Determine the [x, y] coordinate at the center of the cell enclosing the given text.  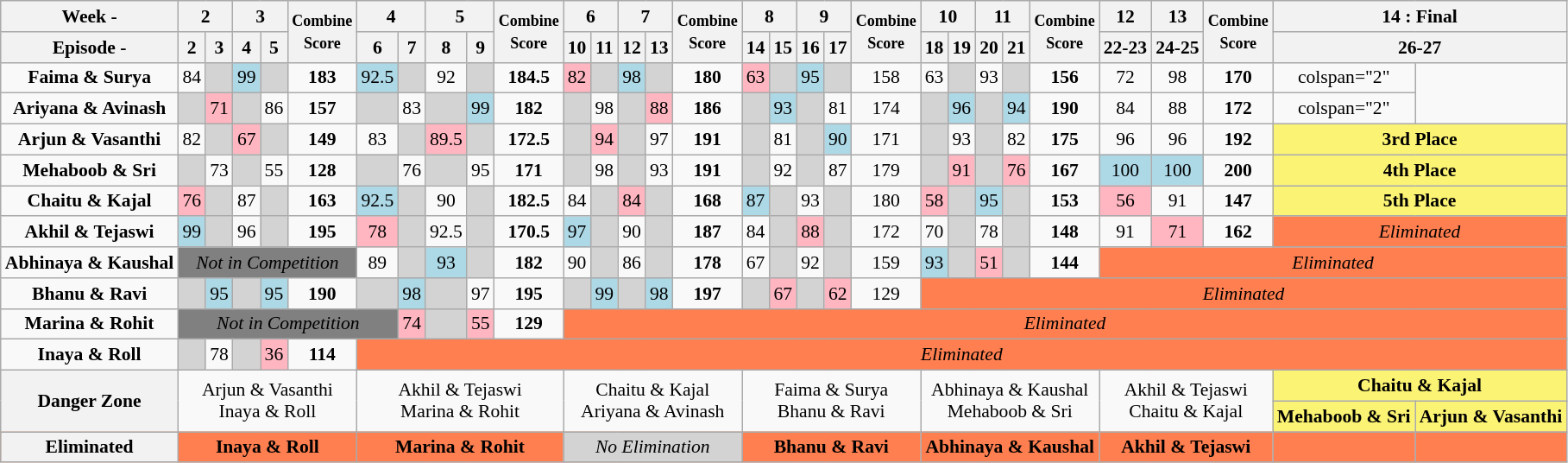
56 [1125, 201]
186 [708, 109]
14 : Final [1420, 16]
89 [377, 263]
163 [322, 201]
158 [886, 78]
73 [219, 170]
15 [783, 48]
175 [1065, 140]
74 [412, 324]
179 [886, 170]
183 [322, 78]
16 [810, 48]
20 [989, 48]
153 [1065, 201]
156 [1065, 78]
167 [1065, 170]
200 [1238, 170]
Abhinaya & KaushalMehaboob & Sri [1010, 401]
70 [935, 232]
157 [322, 109]
144 [1065, 263]
184.5 [529, 78]
72 [1125, 78]
22-23 [1125, 48]
182.5 [529, 201]
114 [322, 355]
174 [886, 109]
89.5 [446, 140]
170 [1238, 78]
172.5 [529, 140]
128 [322, 170]
149 [322, 140]
Arjun & VasanthiInaya & Roll [268, 401]
192 [1238, 140]
170.5 [529, 232]
17 [838, 48]
Faima & SuryaBhanu & Ravi [832, 401]
Ariyana & Avinash [90, 109]
24-25 [1177, 48]
3rd Place [1420, 140]
148 [1065, 232]
Danger Zone [90, 401]
178 [708, 263]
Faima & Surya [90, 78]
Akhil & TejaswiChaitu & Kajal [1186, 401]
Chaitu & KajalAriyana & Avinash [652, 401]
187 [708, 232]
Akhil & TejaswiMarina & Rohit [459, 401]
36 [274, 355]
Week - [90, 16]
26-27 [1420, 48]
51 [989, 263]
19 [961, 48]
159 [886, 263]
No Elimination [652, 447]
168 [708, 201]
58 [935, 201]
5th Place [1420, 201]
21 [1017, 48]
162 [1238, 232]
62 [838, 294]
Episode - [90, 48]
18 [935, 48]
4th Place [1420, 170]
14 [756, 48]
197 [708, 294]
147 [1238, 201]
